Capture the cell that displays the provided text and extract its [X, Y] central coordinate. 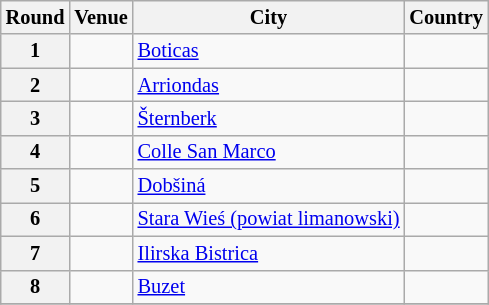
8 [36, 287]
2 [36, 85]
4 [36, 152]
Boticas [269, 51]
Round [36, 17]
Šternberk [269, 118]
Dobšiná [269, 186]
Country [446, 17]
3 [36, 118]
City [269, 17]
Buzet [269, 287]
Stara Wieś (powiat limanowski) [269, 219]
1 [36, 51]
Colle San Marco [269, 152]
6 [36, 219]
5 [36, 186]
7 [36, 253]
Venue [100, 17]
Ilirska Bistrica [269, 253]
Arriondas [269, 85]
